Return the (x, y) coordinate for the center point of the cell that contains the specified text.  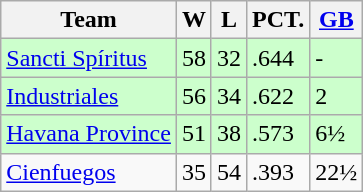
56 (194, 96)
L (228, 20)
Team (89, 20)
6½ (336, 134)
58 (194, 58)
Sancti Spíritus (89, 58)
38 (228, 134)
GB (336, 20)
34 (228, 96)
51 (194, 134)
W (194, 20)
Cienfuegos (89, 172)
2 (336, 96)
.393 (278, 172)
Industriales (89, 96)
22½ (336, 172)
54 (228, 172)
.622 (278, 96)
32 (228, 58)
Havana Province (89, 134)
.573 (278, 134)
PCT. (278, 20)
35 (194, 172)
.644 (278, 58)
- (336, 58)
